Output the [X, Y] coordinate of the center of the cell containing the given text.  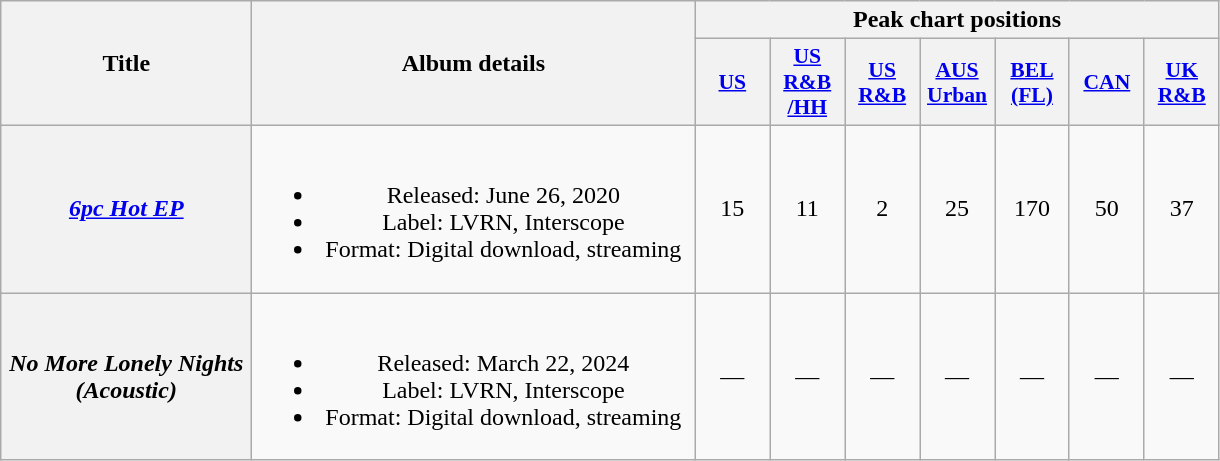
CAN [1106, 82]
2 [882, 208]
BEL(FL) [1032, 82]
11 [808, 208]
Album details [474, 64]
50 [1106, 208]
Peak chart positions [957, 20]
170 [1032, 208]
15 [732, 208]
USR&B/HH [808, 82]
6pc Hot EP [126, 208]
Released: June 26, 2020Label: LVRN, InterscopeFormat: Digital download, streaming [474, 208]
Title [126, 64]
UKR&B [1182, 82]
25 [958, 208]
Released: March 22, 2024Label: LVRN, InterscopeFormat: Digital download, streaming [474, 376]
No More Lonely Nights (Acoustic) [126, 376]
USR&B [882, 82]
37 [1182, 208]
AUSUrban [958, 82]
US [732, 82]
